Locate the cell with the specified text and output its (x, y) center coordinate. 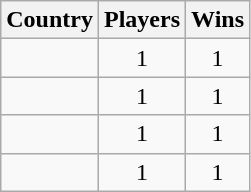
Wins (218, 20)
Players (142, 20)
Country (50, 20)
